Capture the cell that displays the provided text and extract its [X, Y] central coordinate. 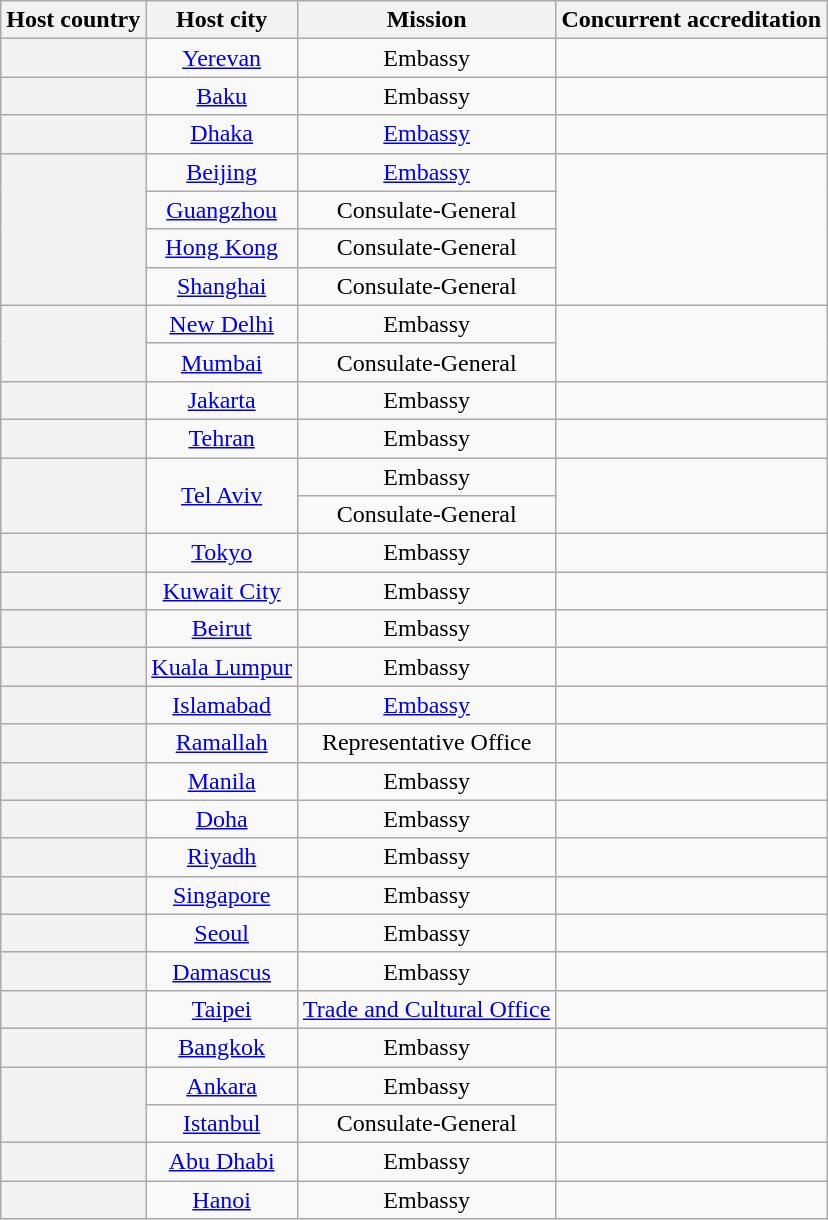
Singapore [222, 895]
Islamabad [222, 705]
Concurrent accreditation [692, 20]
Beirut [222, 629]
Tel Aviv [222, 496]
Mumbai [222, 362]
Ramallah [222, 743]
Guangzhou [222, 210]
Tehran [222, 438]
Ankara [222, 1085]
Seoul [222, 933]
Damascus [222, 971]
Abu Dhabi [222, 1162]
Host city [222, 20]
Baku [222, 96]
Host country [74, 20]
Mission [426, 20]
Taipei [222, 1009]
Yerevan [222, 58]
Bangkok [222, 1047]
New Delhi [222, 324]
Doha [222, 819]
Representative Office [426, 743]
Hanoi [222, 1200]
Istanbul [222, 1124]
Kuwait City [222, 591]
Shanghai [222, 286]
Riyadh [222, 857]
Hong Kong [222, 248]
Dhaka [222, 134]
Kuala Lumpur [222, 667]
Tokyo [222, 553]
Trade and Cultural Office [426, 1009]
Beijing [222, 172]
Jakarta [222, 400]
Manila [222, 781]
